Determine the (X, Y) coordinate at the center of the cell enclosing the given text.  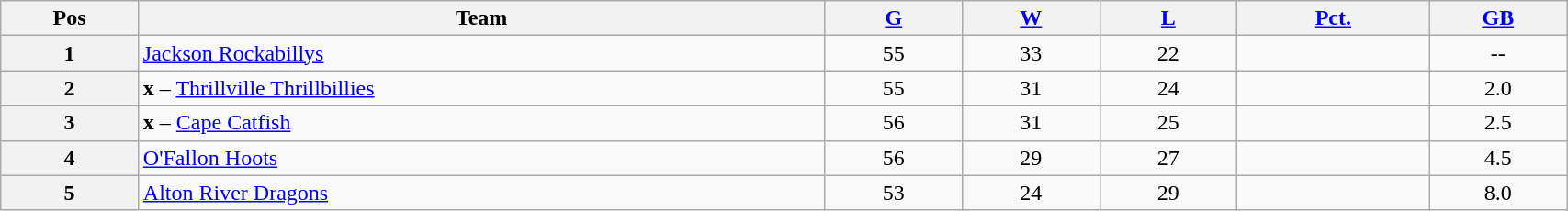
Pct. (1334, 18)
33 (1032, 53)
O'Fallon Hoots (481, 158)
L (1168, 18)
8.0 (1498, 193)
5 (70, 193)
2.0 (1498, 88)
Alton River Dragons (481, 193)
1 (70, 53)
2 (70, 88)
27 (1168, 158)
Jackson Rockabillys (481, 53)
3 (70, 123)
W (1032, 18)
Team (481, 18)
4.5 (1498, 158)
G (894, 18)
x – Cape Catfish (481, 123)
x – Thrillville Thrillbillies (481, 88)
22 (1168, 53)
Pos (70, 18)
53 (894, 193)
4 (70, 158)
2.5 (1498, 123)
-- (1498, 53)
GB (1498, 18)
25 (1168, 123)
